Scan for the cell matching the given text and deliver its [x, y] coordinate at center. 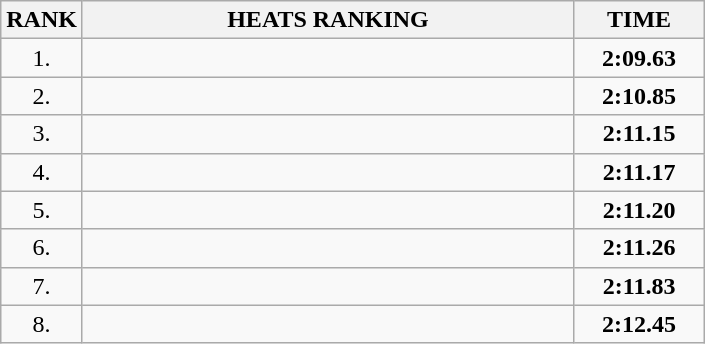
4. [42, 172]
2:11.83 [640, 286]
7. [42, 286]
2:12.45 [640, 324]
HEATS RANKING [328, 20]
2:11.26 [640, 248]
6. [42, 248]
5. [42, 210]
3. [42, 134]
2. [42, 96]
8. [42, 324]
TIME [640, 20]
2:11.17 [640, 172]
2:11.20 [640, 210]
1. [42, 58]
RANK [42, 20]
2:10.85 [640, 96]
2:11.15 [640, 134]
2:09.63 [640, 58]
